Search for the cell housing the specified text and yield its [x, y] center coordinate. 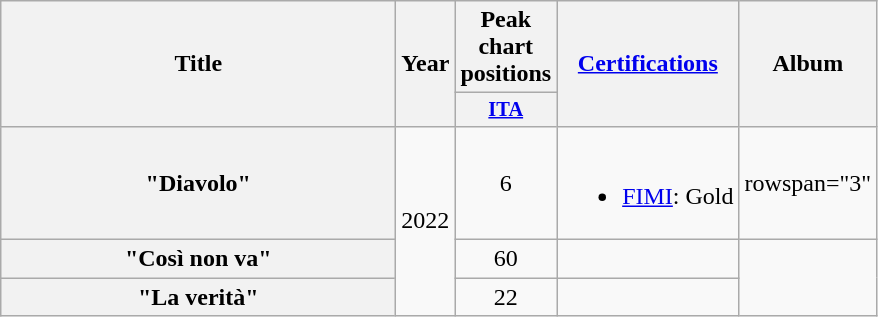
22 [506, 297]
rowspan="3" [808, 182]
ITA [506, 110]
60 [506, 259]
Peak chart positions [506, 47]
2022 [426, 220]
Certifications [648, 64]
Title [198, 64]
"Così non va" [198, 259]
Album [808, 64]
"La verità" [198, 297]
"Diavolo" [198, 182]
6 [506, 182]
Year [426, 64]
FIMI: Gold [648, 182]
